Pinpoint the cell where the given text exists, returning its (X, Y) midpoint coordinate. 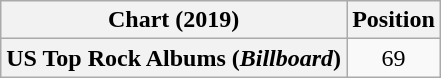
US Top Rock Albums (Billboard) (174, 58)
Chart (2019) (174, 20)
69 (394, 58)
Position (394, 20)
